From the cell containing the given text, extract its center point as (x, y) coordinate. 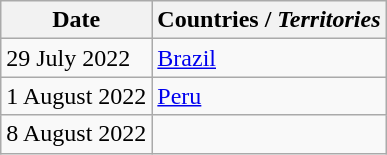
Countries / Territories (269, 20)
29 July 2022 (76, 58)
Brazil (269, 58)
Peru (269, 96)
8 August 2022 (76, 134)
1 August 2022 (76, 96)
Date (76, 20)
